Locate the cell with the specified text and output its (X, Y) center coordinate. 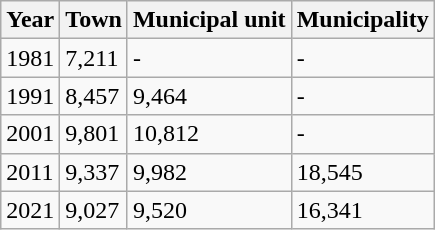
9,337 (94, 172)
7,211 (94, 58)
9,520 (209, 210)
Municipality (362, 20)
18,545 (362, 172)
10,812 (209, 134)
9,027 (94, 210)
16,341 (362, 210)
2011 (30, 172)
1981 (30, 58)
9,801 (94, 134)
9,464 (209, 96)
2021 (30, 210)
1991 (30, 96)
Year (30, 20)
Town (94, 20)
9,982 (209, 172)
Municipal unit (209, 20)
8,457 (94, 96)
2001 (30, 134)
